Identify which cell holds the provided text, then report its [x, y] central coordinate. 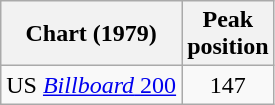
US Billboard 200 [92, 85]
Chart (1979) [92, 34]
147 [228, 85]
Peakposition [228, 34]
